Capture the cell that displays the provided text and extract its [X, Y] central coordinate. 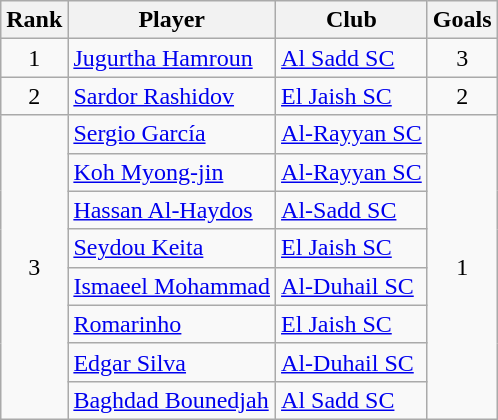
Goals [462, 20]
Al-Sadd SC [352, 210]
Baghdad Bounedjah [172, 400]
Romarinho [172, 324]
Seydou Keita [172, 248]
Player [172, 20]
Edgar Silva [172, 362]
Sergio García [172, 134]
Jugurtha Hamroun [172, 58]
Ismaeel Mohammad [172, 286]
Sardor Rashidov [172, 96]
Rank [34, 20]
Hassan Al-Haydos [172, 210]
Club [352, 20]
Koh Myong-jin [172, 172]
